Search for the cell housing the specified text and yield its [x, y] center coordinate. 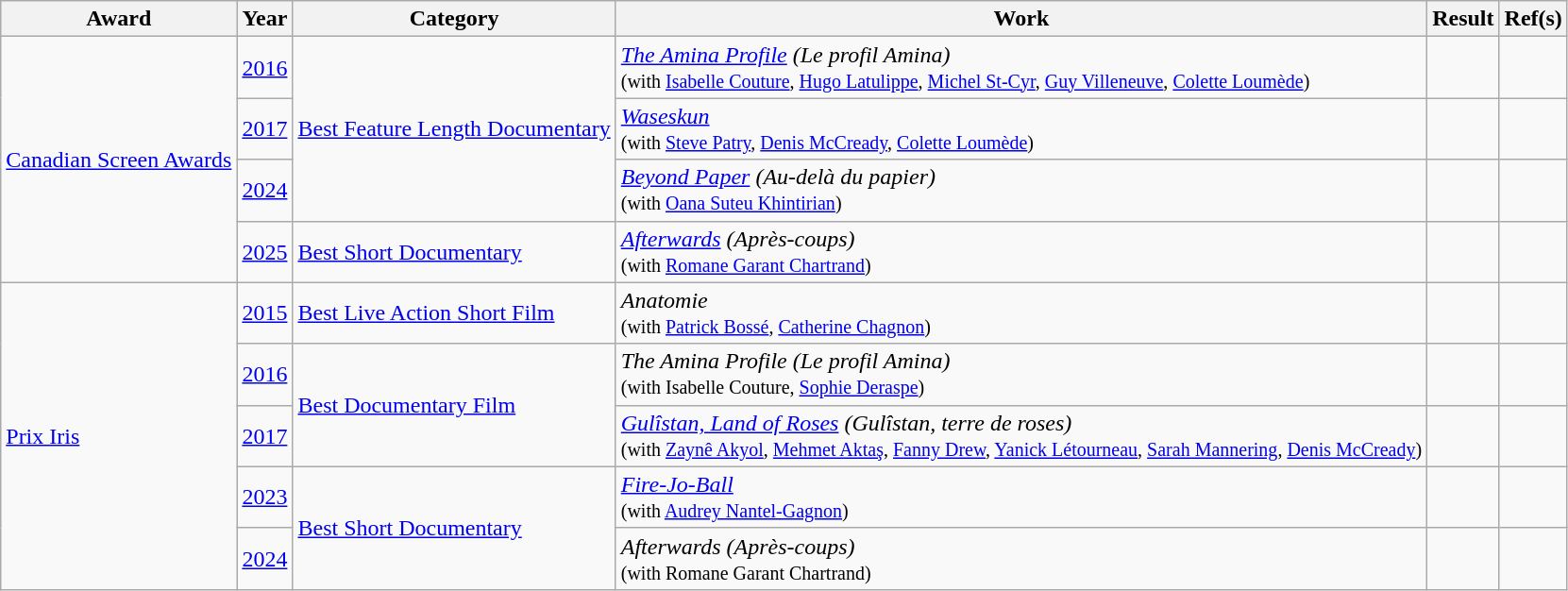
Gulîstan, Land of Roses (Gulîstan, terre de roses)(with Zaynê Akyol, Mehmet Aktaş, Fanny Drew, Yanick Létourneau, Sarah Mannering, Denis McCready) [1021, 436]
Best Live Action Short Film [454, 313]
Prix Iris [119, 436]
Best Feature Length Documentary [454, 128]
Year [264, 19]
The Amina Profile (Le profil Amina)(with Isabelle Couture, Sophie Deraspe) [1021, 374]
2023 [264, 497]
Canadian Screen Awards [119, 160]
2025 [264, 251]
Category [454, 19]
Ref(s) [1533, 19]
Award [119, 19]
Beyond Paper (Au-delà du papier)(with Oana Suteu Khintirian) [1021, 191]
Fire-Jo-Ball(with Audrey Nantel-Gagnon) [1021, 497]
Anatomie(with Patrick Bossé, Catherine Chagnon) [1021, 313]
2015 [264, 313]
The Amina Profile (Le profil Amina)(with Isabelle Couture, Hugo Latulippe, Michel St-Cyr, Guy Villeneuve, Colette Loumède) [1021, 68]
Work [1021, 19]
Best Documentary Film [454, 405]
Waseskun(with Steve Patry, Denis McCready, Colette Loumède) [1021, 128]
Result [1463, 19]
